Return the [x, y] coordinate for the center point of the cell that contains the specified text.  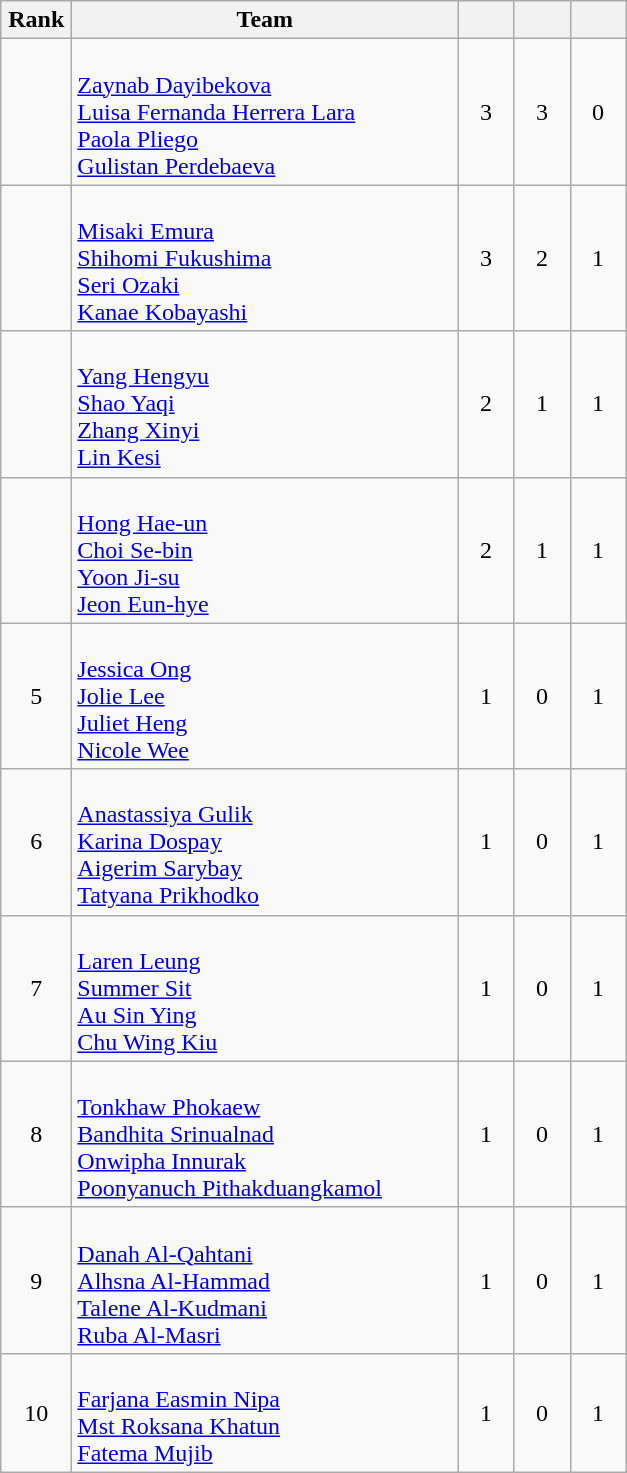
Zaynab DayibekovaLuisa Fernanda Herrera LaraPaola PliegoGulistan Perdebaeva [265, 112]
Misaki EmuraShihomi FukushimaSeri OzakiKanae Kobayashi [265, 258]
Danah Al-QahtaniAlhsna Al-HammadTalene Al-KudmaniRuba Al-Masri [265, 1280]
Anastassiya GulikKarina DospayAigerim SarybayTatyana Prikhodko [265, 842]
Jessica OngJolie LeeJuliet HengNicole Wee [265, 696]
Tonkhaw PhokaewBandhita SrinualnadOnwipha InnurakPoonyanuch Pithakduangkamol [265, 1134]
Team [265, 20]
Rank [36, 20]
6 [36, 842]
7 [36, 988]
5 [36, 696]
Hong Hae-unChoi Se-binYoon Ji-suJeon Eun-hye [265, 550]
9 [36, 1280]
8 [36, 1134]
Laren LeungSummer SitAu Sin Ying Chu Wing Kiu [265, 988]
10 [36, 1412]
Farjana Easmin NipaMst Roksana KhatunFatema Mujib [265, 1412]
Yang HengyuShao YaqiZhang XinyiLin Kesi [265, 404]
